Detect which cell encompasses the target text, then output its (X, Y) center coordinate. 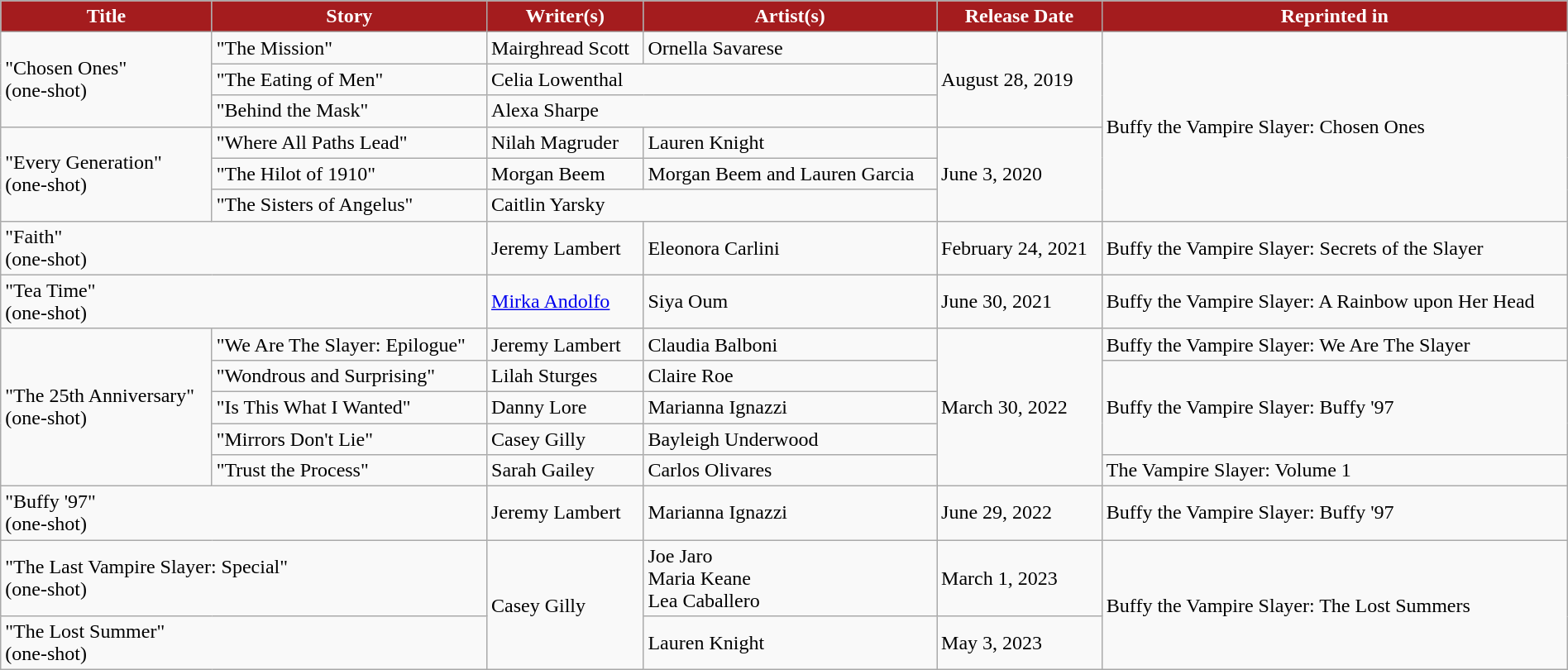
Release Date (1020, 17)
"Faith"(one-shot) (244, 248)
Ornella Savarese (791, 48)
Buffy the Vampire Slayer: A Rainbow upon Her Head (1335, 301)
Caitlin Yarsky (712, 205)
"Buffy '97"(one-shot) (244, 513)
"The Sisters of Angelus" (349, 205)
"We Are The Slayer: Epilogue" (349, 344)
"The Hilot of 1910" (349, 174)
"Every Generation"(one-shot) (106, 174)
Reprinted in (1335, 17)
Alexa Sharpe (712, 111)
"Behind the Mask" (349, 111)
Celia Lowenthal (712, 79)
June 29, 2022 (1020, 513)
"Is This What I Wanted" (349, 407)
February 24, 2021 (1020, 248)
Morgan Beem (566, 174)
"The 25th Anniversary"(one-shot) (106, 407)
Sarah Gailey (566, 471)
"Where All Paths Lead" (349, 142)
Morgan Beem and Lauren Garcia (791, 174)
August 28, 2019 (1020, 79)
Story (349, 17)
March 30, 2022 (1020, 407)
Buffy the Vampire Slayer: Chosen Ones (1335, 127)
June 30, 2021 (1020, 301)
Buffy the Vampire Slayer: Secrets of the Slayer (1335, 248)
"The Mission" (349, 48)
"The Eating of Men" (349, 79)
Mairghread Scott (566, 48)
"The Lost Summer"(one-shot) (244, 644)
Carlos Olivares (791, 471)
The Vampire Slayer: Volume 1 (1335, 471)
March 1, 2023 (1020, 578)
"Trust the Process" (349, 471)
Joe JaroMaria KeaneLea Caballero (791, 578)
"Tea Time"(one-shot) (244, 301)
Nilah Magruder (566, 142)
Lilah Sturges (566, 376)
May 3, 2023 (1020, 644)
Siya Oum (791, 301)
Mirka Andolfo (566, 301)
June 3, 2020 (1020, 174)
"Chosen Ones"(one-shot) (106, 79)
Buffy the Vampire Slayer: The Lost Summers (1335, 605)
"Wondrous and Surprising" (349, 376)
"Mirrors Don't Lie" (349, 439)
Claire Roe (791, 376)
Claudia Balboni (791, 344)
Title (106, 17)
Eleonora Carlini (791, 248)
Bayleigh Underwood (791, 439)
Danny Lore (566, 407)
Buffy the Vampire Slayer: We Are The Slayer (1335, 344)
Artist(s) (791, 17)
"The Last Vampire Slayer: Special"(one-shot) (244, 578)
Writer(s) (566, 17)
